Return the (X, Y) coordinate for the center point of the cell that contains the specified text.  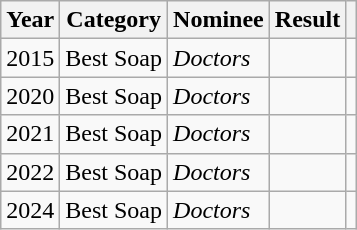
2021 (30, 134)
Result (307, 20)
2024 (30, 210)
2022 (30, 172)
Nominee (219, 20)
2015 (30, 58)
Category (114, 20)
2020 (30, 96)
Year (30, 20)
